Return the [x, y] coordinate for the center point of the cell that contains the specified text.  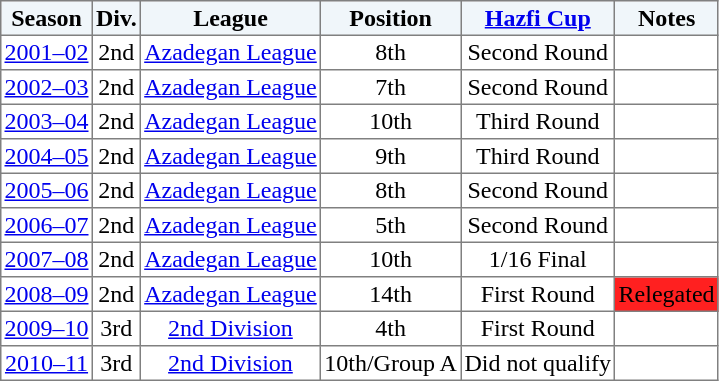
5th [391, 225]
2010–11 [47, 363]
2002–03 [47, 87]
Relegated [666, 294]
4th [391, 328]
1/16 Final [538, 259]
2006–07 [47, 225]
2008–09 [47, 294]
10th/Group A [391, 363]
2005–06 [47, 190]
2009–10 [47, 328]
Notes [666, 18]
2001–02 [47, 52]
7th [391, 87]
Div. [116, 18]
9th [391, 156]
2004–05 [47, 156]
Position [391, 18]
Did not qualify [538, 363]
Season [47, 18]
2003–04 [47, 121]
2007–08 [47, 259]
League [230, 18]
14th [391, 294]
Hazfi Cup [538, 18]
